Detect which cell encompasses the target text, then output its [x, y] center coordinate. 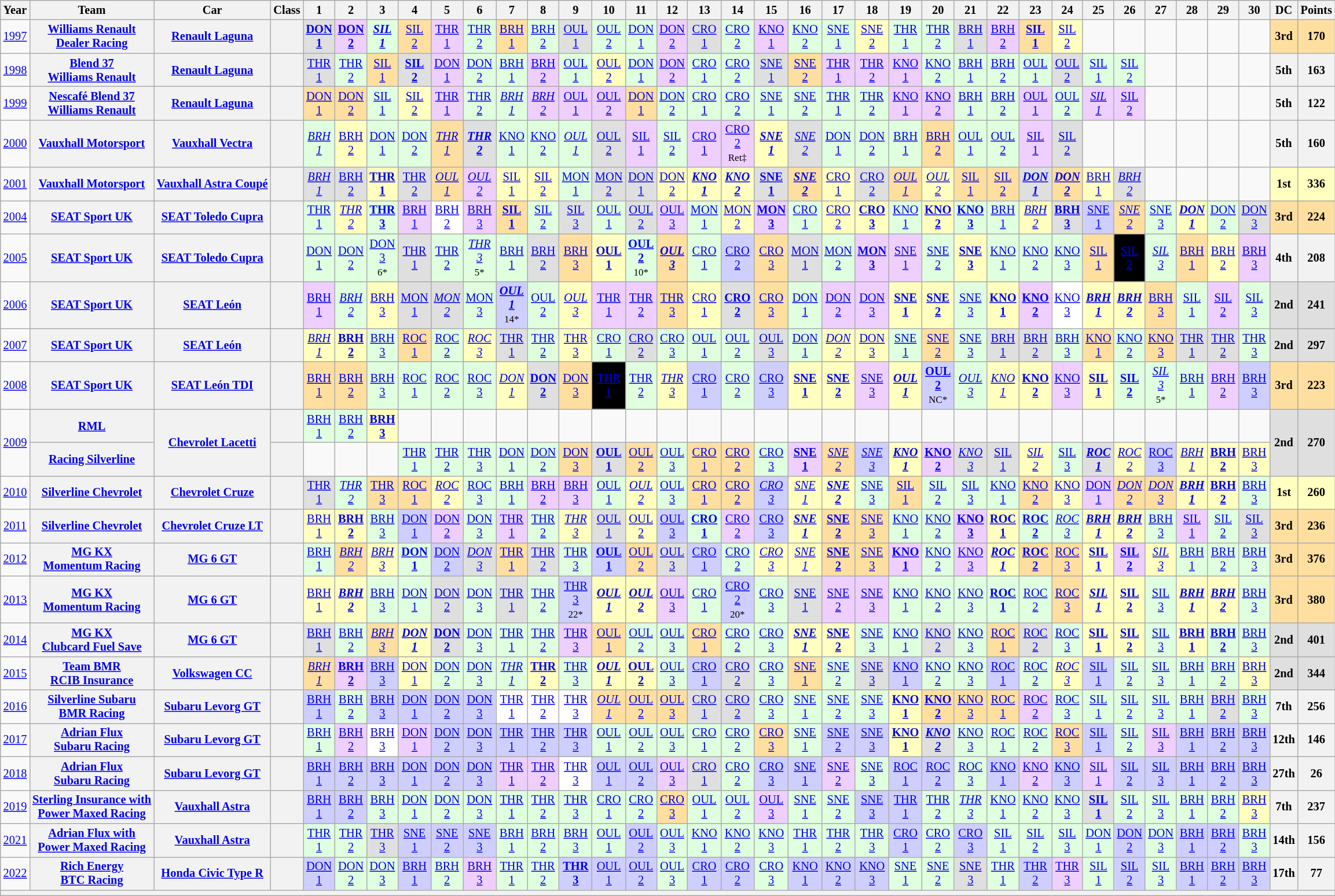
Car [212, 10]
Honda Civic Type R [212, 873]
236 [1316, 526]
23 [1035, 10]
2016 [15, 707]
2 [351, 10]
170 [1316, 36]
241 [1316, 305]
4th [1283, 258]
20 [938, 10]
19 [905, 10]
163 [1316, 70]
Vauxhall Astra Coupé [212, 184]
OUL114* [512, 305]
2022 [15, 873]
Team [91, 10]
5 [447, 10]
122 [1316, 103]
OUL210* [641, 258]
260 [1316, 493]
THR322* [575, 600]
2009 [15, 442]
Racing Silverline [91, 459]
2006 [15, 305]
THR35* [479, 258]
401 [1316, 640]
2015 [15, 673]
2005 [15, 258]
156 [1316, 840]
380 [1316, 600]
OUL2NC* [938, 385]
24 [1068, 10]
208 [1316, 258]
17 [838, 10]
3 [383, 10]
256 [1316, 707]
2019 [15, 807]
4 [415, 10]
Nescafé Blend 37Williams Renault [91, 103]
Volkswagen CC [212, 673]
223 [1316, 385]
224 [1316, 217]
Adrian Flux withPower Maxed Racing [91, 840]
Chevrolet Cruze [212, 493]
Silverline SubaruBMR Racing [91, 707]
2004 [15, 217]
12 [672, 10]
16 [805, 10]
297 [1316, 345]
MG KXClubcard Fuel Save [91, 640]
2021 [15, 840]
27th [1283, 773]
SEAT León TDI [212, 385]
CRO220* [738, 600]
1 [320, 10]
Class [287, 10]
Chevrolet Cruze LT [212, 526]
29 [1223, 10]
27 [1161, 10]
Blend 37Williams Renault [91, 70]
25 [1098, 10]
Chevrolet Lacetti [212, 442]
22 [1003, 10]
2017 [15, 740]
15 [771, 10]
1997 [15, 36]
Williams RenaultDealer Racing [91, 36]
28 [1192, 10]
2012 [15, 559]
14 [738, 10]
7 [512, 10]
11 [641, 10]
376 [1316, 559]
CRO2Ret‡ [738, 144]
6 [479, 10]
Rich EnergyBTC Racing [91, 873]
77 [1316, 873]
160 [1316, 144]
2010 [15, 493]
Team BMRRCIB Insurance [91, 673]
2018 [15, 773]
18 [872, 10]
8 [543, 10]
13 [704, 10]
2007 [15, 345]
9 [575, 10]
237 [1316, 807]
10 [609, 10]
DON36* [383, 258]
Sterling Insurance withPower Maxed Racing [91, 807]
Year [15, 10]
2001 [15, 184]
2008 [15, 385]
21 [970, 10]
RML [91, 426]
2000 [15, 144]
270 [1316, 442]
DC [1283, 10]
SIL35* [1161, 385]
17th [1283, 873]
1998 [15, 70]
Points [1316, 10]
2013 [15, 600]
2014 [15, 640]
344 [1316, 673]
2011 [15, 526]
Vauxhall Vectra [212, 144]
14th [1283, 840]
336 [1316, 184]
12th [1283, 740]
30 [1255, 10]
146 [1316, 740]
1999 [15, 103]
